Find where the given text appears and provide that cell's center as [x, y] coordinate. 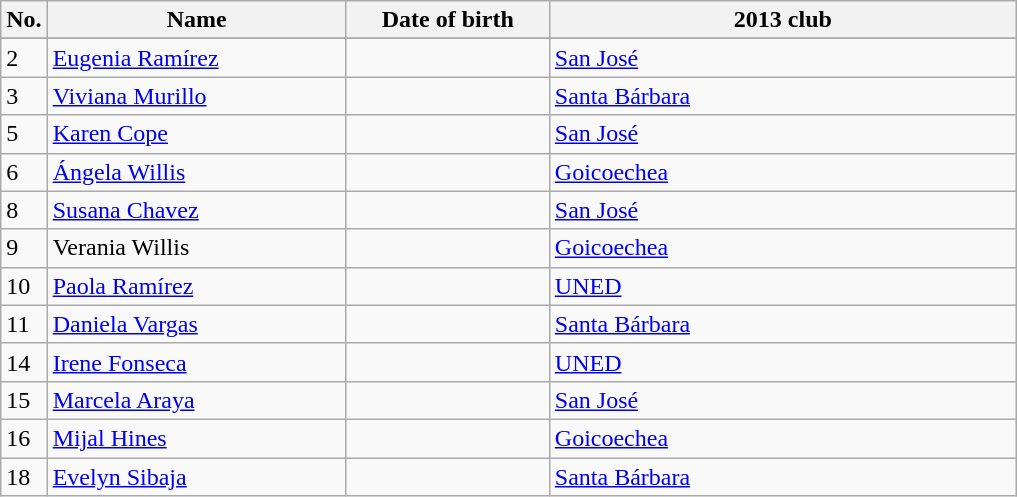
2013 club [782, 20]
Viviana Murillo [196, 96]
14 [24, 362]
Daniela Vargas [196, 324]
9 [24, 248]
Date of birth [448, 20]
Mijal Hines [196, 438]
11 [24, 324]
Eugenia Ramírez [196, 58]
8 [24, 210]
6 [24, 172]
No. [24, 20]
16 [24, 438]
Karen Cope [196, 134]
Verania Willis [196, 248]
Irene Fonseca [196, 362]
Paola Ramírez [196, 286]
15 [24, 400]
10 [24, 286]
18 [24, 477]
5 [24, 134]
2 [24, 58]
Name [196, 20]
Susana Chavez [196, 210]
Marcela Araya [196, 400]
Ángela Willis [196, 172]
Evelyn Sibaja [196, 477]
3 [24, 96]
